Locate the cell with the specified text and output its [x, y] center coordinate. 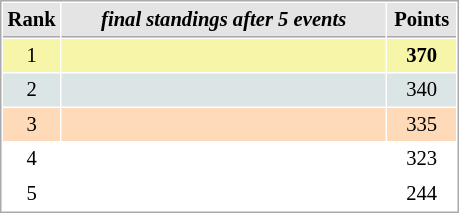
Points [422, 20]
2 [32, 90]
3 [32, 124]
5 [32, 194]
323 [422, 158]
370 [422, 56]
final standings after 5 events [224, 20]
335 [422, 124]
4 [32, 158]
1 [32, 56]
244 [422, 194]
340 [422, 90]
Rank [32, 20]
